Output the (x, y) coordinate of the center of the cell containing the given text.  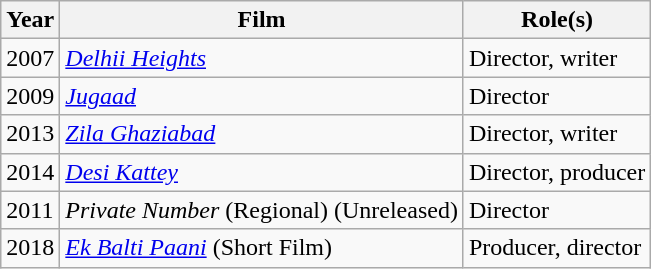
Jugaad (262, 96)
2007 (30, 58)
2011 (30, 210)
Role(s) (556, 20)
Producer, director (556, 248)
Director, producer (556, 172)
2009 (30, 96)
Private Number (Regional) (Unreleased) (262, 210)
2018 (30, 248)
Ek Balti Paani (Short Film) (262, 248)
Film (262, 20)
2013 (30, 134)
Delhii Heights (262, 58)
2014 (30, 172)
Zila Ghaziabad (262, 134)
Year (30, 20)
Desi Kattey (262, 172)
